Find where the given text appears and provide that cell's center as [X, Y] coordinate. 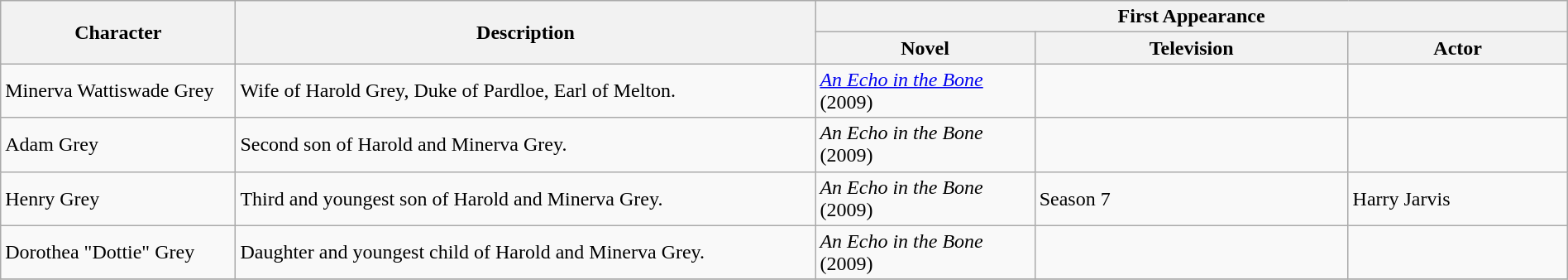
Actor [1457, 48]
Character [118, 32]
Henry Grey [118, 199]
Television [1191, 48]
Second son of Harold and Minerva Grey. [526, 144]
Adam Grey [118, 144]
Third and youngest son of Harold and Minerva Grey. [526, 199]
Daughter and youngest child of Harold and Minerva Grey. [526, 252]
Minerva Wattiswade Grey [118, 91]
Dorothea "Dottie" Grey [118, 252]
Wife of Harold Grey, Duke of Pardloe, Earl of Melton. [526, 91]
Novel [925, 48]
Description [526, 32]
Season 7 [1191, 199]
First Appearance [1191, 17]
Harry Jarvis [1457, 199]
